Locate the cell with the specified text and output its (X, Y) center coordinate. 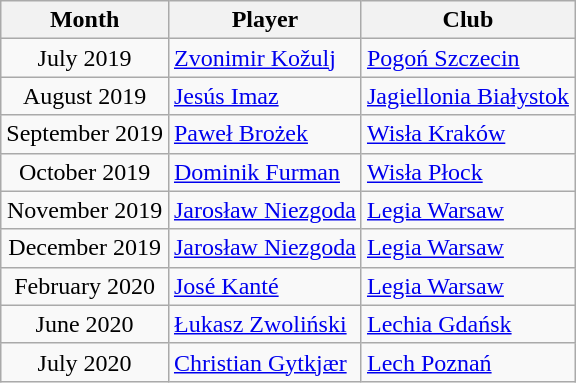
July 2019 (85, 58)
October 2019 (85, 172)
Łukasz Zwoliński (264, 324)
September 2019 (85, 134)
Jesús Imaz (264, 96)
Club (468, 20)
Month (85, 20)
February 2020 (85, 286)
December 2019 (85, 248)
Wisła Kraków (468, 134)
Jagiellonia Białystok (468, 96)
José Kanté (264, 286)
Player (264, 20)
November 2019 (85, 210)
Paweł Brożek (264, 134)
Lechia Gdańsk (468, 324)
Lech Poznań (468, 362)
Christian Gytkjær (264, 362)
Dominik Furman (264, 172)
Pogoń Szczecin (468, 58)
Zvonimir Kožulj (264, 58)
July 2020 (85, 362)
Wisła Płock (468, 172)
August 2019 (85, 96)
June 2020 (85, 324)
